Return (x, y) of the center of cell containing provided text 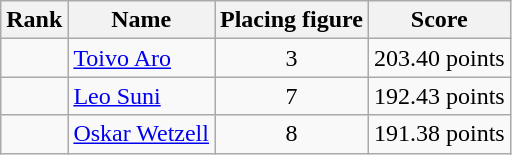
191.38 points (439, 134)
Name (142, 20)
Leo Suni (142, 96)
Oskar Wetzell (142, 134)
8 (291, 134)
7 (291, 96)
Rank (34, 20)
3 (291, 58)
192.43 points (439, 96)
203.40 points (439, 58)
Toivo Aro (142, 58)
Placing figure (291, 20)
Score (439, 20)
